From the cell containing the given text, extract its center point as [x, y] coordinate. 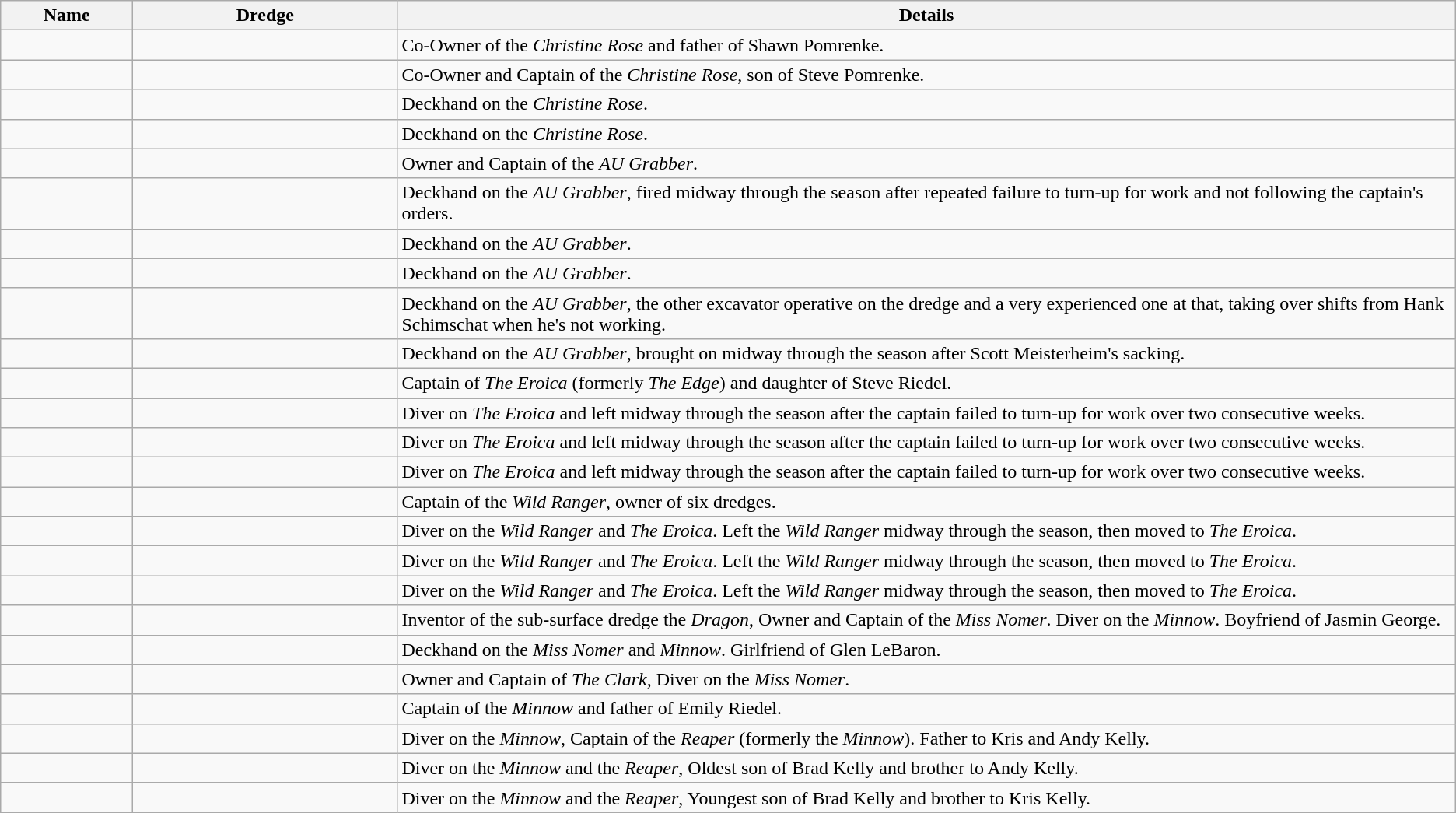
Captain of The Eroica (formerly The Edge) and daughter of Steve Riedel. [926, 383]
Co-Owner of the Christine Rose and father of Shawn Pomrenke. [926, 45]
Dredge [265, 16]
Diver on the Minnow, Captain of the Reaper (formerly the Minnow). Father to Kris and Andy Kelly. [926, 738]
Details [926, 16]
Co-Owner and Captain of the Christine Rose, son of Steve Pomrenke. [926, 75]
Deckhand on the AU Grabber, brought on midway through the season after Scott Meisterheim's sacking. [926, 353]
Owner and Captain of The Clark, Diver on the Miss Nomer. [926, 679]
Name [67, 16]
Captain of the Wild Ranger, owner of six dredges. [926, 502]
Deckhand on the AU Grabber, fired midway through the season after repeated failure to turn-up for work and not following the captain's orders. [926, 204]
Owner and Captain of the AU Grabber. [926, 163]
Diver on the Minnow and the Reaper, Youngest son of Brad Kelly and brother to Kris Kelly. [926, 797]
Diver on the Minnow and the Reaper, Oldest son of Brad Kelly and brother to Andy Kelly. [926, 768]
Captain of the Minnow and father of Emily Riedel. [926, 709]
Inventor of the sub-surface dredge the Dragon, Owner and Captain of the Miss Nomer. Diver on the Minnow. Boyfriend of Jasmin George. [926, 620]
Deckhand on the Miss Nomer and Minnow. Girlfriend of Glen LeBaron. [926, 650]
